Locate the cell with the specified text and output its [x, y] center coordinate. 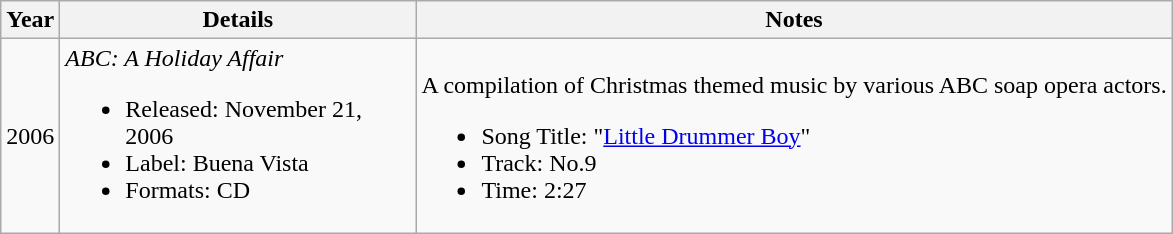
A compilation of Christmas themed music by various ABC soap opera actors.Song Title: "Little Drummer Boy"Track: No.9Time: 2:27 [794, 136]
Details [238, 20]
Notes [794, 20]
ABC: A Holiday AffairReleased: November 21, 2006Label: Buena VistaFormats: CD [238, 136]
Year [30, 20]
2006 [30, 136]
